Locate the cell with the specified text and output its [x, y] center coordinate. 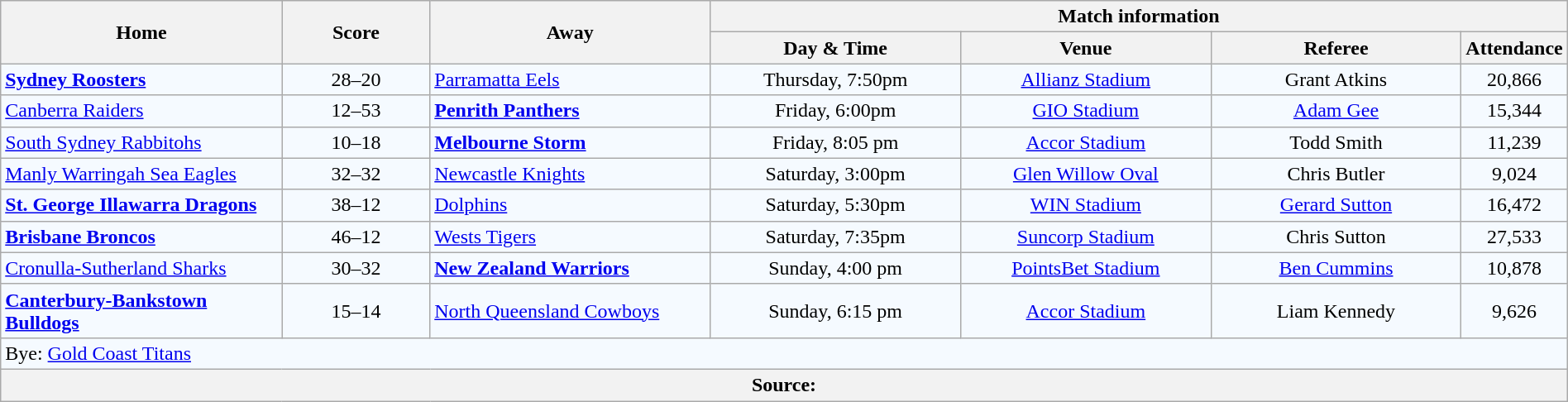
Friday, 6:00pm [835, 111]
Source: [784, 385]
GIO Stadium [1087, 111]
Manly Warringah Sea Eagles [141, 174]
Venue [1087, 48]
Todd Smith [1336, 142]
Liam Kennedy [1336, 311]
Attendance [1514, 48]
Sunday, 4:00 pm [835, 268]
9,024 [1514, 174]
32–32 [356, 174]
Day & Time [835, 48]
Chris Butler [1336, 174]
Penrith Panthers [571, 111]
WIN Stadium [1087, 205]
46–12 [356, 237]
Match information [1140, 17]
Brisbane Broncos [141, 237]
10,878 [1514, 268]
16,472 [1514, 205]
Away [571, 32]
Adam Gee [1336, 111]
Canberra Raiders [141, 111]
Newcastle Knights [571, 174]
Grant Atkins [1336, 79]
Friday, 8:05 pm [835, 142]
12–53 [356, 111]
Sydney Roosters [141, 79]
15,344 [1514, 111]
Gerard Sutton [1336, 205]
St. George Illawarra Dragons [141, 205]
Sunday, 6:15 pm [835, 311]
South Sydney Rabbitohs [141, 142]
Dolphins [571, 205]
North Queensland Cowboys [571, 311]
Parramatta Eels [571, 79]
11,239 [1514, 142]
Canterbury-Bankstown Bulldogs [141, 311]
Cronulla-Sutherland Sharks [141, 268]
Referee [1336, 48]
Bye: Gold Coast Titans [784, 353]
20,866 [1514, 79]
Thursday, 7:50pm [835, 79]
Saturday, 7:35pm [835, 237]
Melbourne Storm [571, 142]
9,626 [1514, 311]
15–14 [356, 311]
Ben Cummins [1336, 268]
Saturday, 3:00pm [835, 174]
PointsBet Stadium [1087, 268]
28–20 [356, 79]
Home [141, 32]
Suncorp Stadium [1087, 237]
Allianz Stadium [1087, 79]
Chris Sutton [1336, 237]
Saturday, 5:30pm [835, 205]
Score [356, 32]
38–12 [356, 205]
30–32 [356, 268]
New Zealand Warriors [571, 268]
10–18 [356, 142]
Glen Willow Oval [1087, 174]
27,533 [1514, 237]
Wests Tigers [571, 237]
